Return the (X, Y) coordinate for the center point of the cell that contains the specified text.  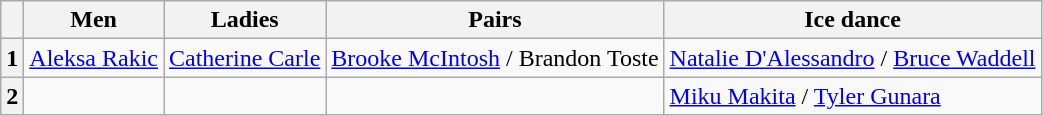
Pairs (495, 20)
Aleksa Rakic (94, 58)
Natalie D'Alessandro / Bruce Waddell (852, 58)
2 (12, 96)
Brooke McIntosh / Brandon Toste (495, 58)
Men (94, 20)
Ladies (245, 20)
1 (12, 58)
Catherine Carle (245, 58)
Miku Makita / Tyler Gunara (852, 96)
Ice dance (852, 20)
